Capture the cell that displays the provided text and extract its (x, y) central coordinate. 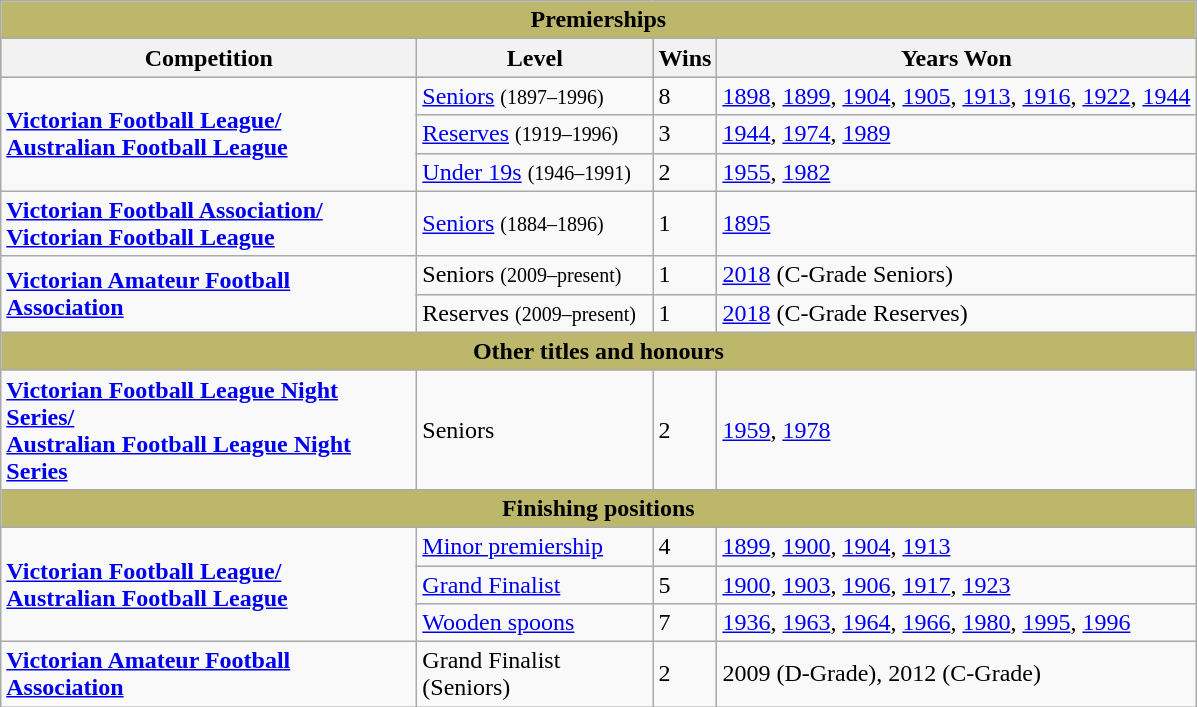
7 (685, 623)
Grand Finalist (535, 585)
Minor premiership (535, 546)
1959, 1978 (956, 430)
1936, 1963, 1964, 1966, 1980, 1995, 1996 (956, 623)
1895 (956, 224)
Years Won (956, 58)
2009 (D-Grade), 2012 (C-Grade) (956, 674)
Reserves (2009–present) (535, 313)
Victorian Football League Night Series/Australian Football League Night Series (209, 430)
1955, 1982 (956, 172)
Seniors (2009–present) (535, 275)
Wooden spoons (535, 623)
5 (685, 585)
Seniors (1884–1896) (535, 224)
4 (685, 546)
2018 (C-Grade Seniors) (956, 275)
Wins (685, 58)
Seniors (535, 430)
1900, 1903, 1906, 1917, 1923 (956, 585)
2018 (C-Grade Reserves) (956, 313)
Under 19s (1946–1991) (535, 172)
Competition (209, 58)
Victorian Football Association/Victorian Football League (209, 224)
Seniors (1897–1996) (535, 96)
3 (685, 134)
8 (685, 96)
1898, 1899, 1904, 1905, 1913, 1916, 1922, 1944 (956, 96)
Level (535, 58)
Other titles and honours (598, 351)
Grand Finalist (Seniors) (535, 674)
Finishing positions (598, 508)
1944, 1974, 1989 (956, 134)
Premierships (598, 20)
Reserves (1919–1996) (535, 134)
1899, 1900, 1904, 1913 (956, 546)
